Pinpoint the cell where the given text exists, returning its (x, y) midpoint coordinate. 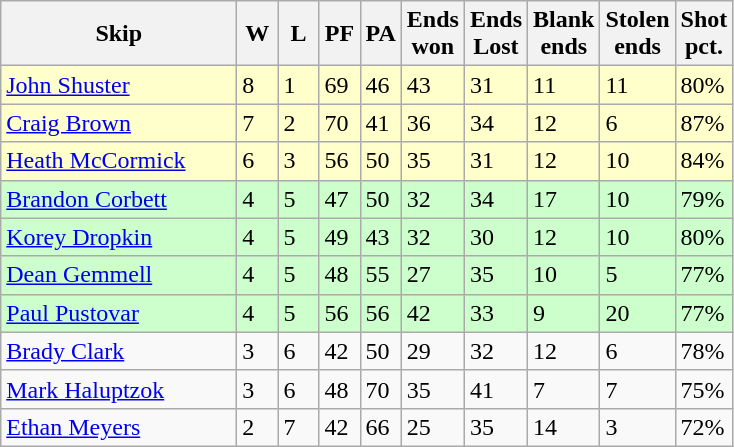
PA (380, 34)
78% (704, 351)
33 (496, 313)
36 (432, 123)
69 (340, 85)
87% (704, 123)
84% (704, 161)
66 (380, 427)
17 (564, 199)
79% (704, 199)
Skip (119, 34)
27 (432, 275)
46 (380, 85)
Ends won (432, 34)
Shot pct. (704, 34)
72% (704, 427)
49 (340, 237)
14 (564, 427)
1 (298, 85)
30 (496, 237)
Craig Brown (119, 123)
9 (564, 313)
Blank ends (564, 34)
25 (432, 427)
55 (380, 275)
Ends Lost (496, 34)
20 (638, 313)
Heath McCormick (119, 161)
Mark Haluptzok (119, 389)
Brandon Corbett (119, 199)
29 (432, 351)
W (258, 34)
Paul Pustovar (119, 313)
L (298, 34)
Ethan Meyers (119, 427)
Stolen ends (638, 34)
8 (258, 85)
Dean Gemmell (119, 275)
75% (704, 389)
Korey Dropkin (119, 237)
Brady Clark (119, 351)
47 (340, 199)
John Shuster (119, 85)
PF (340, 34)
